Provide the (x, y) coordinate of the cell's center where the given text is located.  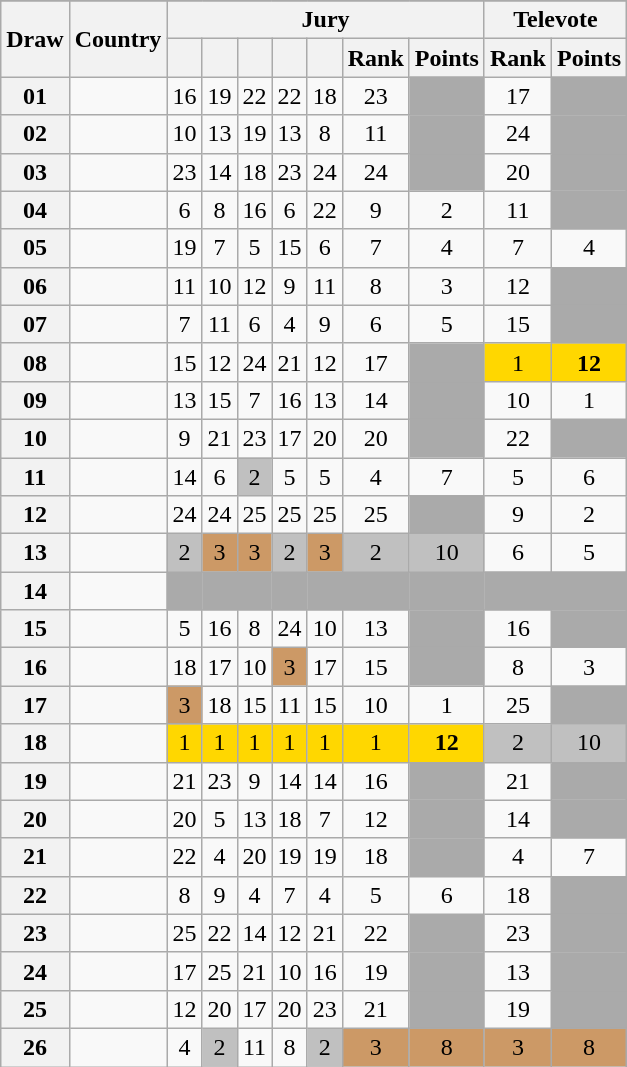
Country (118, 39)
04 (35, 210)
Jury (326, 20)
26 (35, 1047)
08 (35, 362)
Televote (555, 20)
06 (35, 286)
02 (35, 134)
07 (35, 324)
Draw (35, 39)
05 (35, 248)
09 (35, 400)
01 (35, 96)
03 (35, 172)
